Search for the cell housing the specified text and yield its (X, Y) center coordinate. 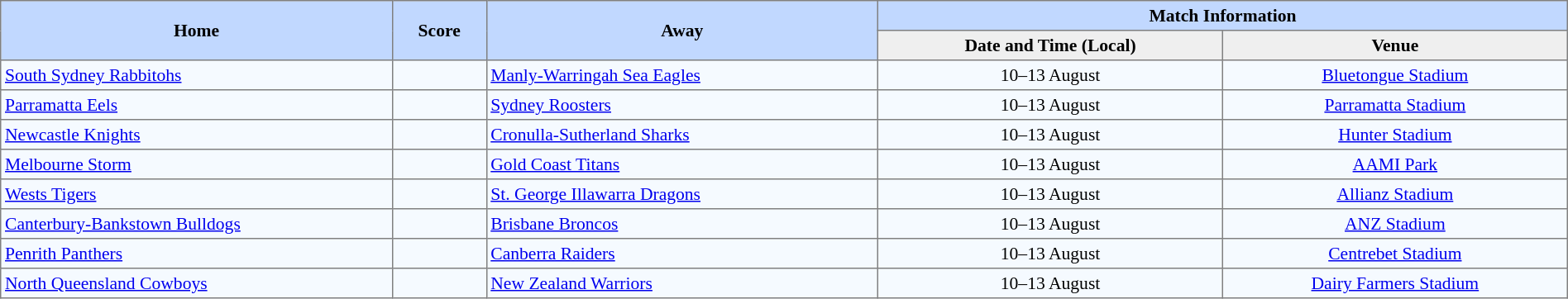
Venue (1394, 45)
Newcastle Knights (197, 135)
ANZ Stadium (1394, 224)
North Queensland Cowboys (197, 283)
Bluetongue Stadium (1394, 75)
New Zealand Warriors (682, 283)
South Sydney Rabbitohs (197, 75)
Dairy Farmers Stadium (1394, 283)
Allianz Stadium (1394, 194)
Gold Coast Titans (682, 164)
Centrebet Stadium (1394, 254)
Away (682, 31)
Brisbane Broncos (682, 224)
Score (439, 31)
Canterbury-Bankstown Bulldogs (197, 224)
St. George Illawarra Dragons (682, 194)
Match Information (1223, 16)
Manly-Warringah Sea Eagles (682, 75)
Cronulla-Sutherland Sharks (682, 135)
Sydney Roosters (682, 105)
Penrith Panthers (197, 254)
Melbourne Storm (197, 164)
Canberra Raiders (682, 254)
AAMI Park (1394, 164)
Parramatta Eels (197, 105)
Home (197, 31)
Hunter Stadium (1394, 135)
Date and Time (Local) (1050, 45)
Parramatta Stadium (1394, 105)
Wests Tigers (197, 194)
